For the text-containing cell, return its midpoint in (x, y) coordinate format. 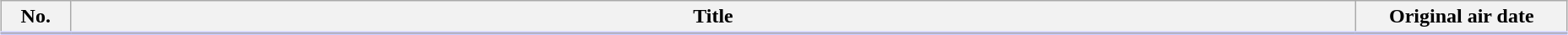
Title (713, 17)
No. (35, 17)
Original air date (1462, 17)
